Determine the (X, Y) coordinate at the center of the cell enclosing the given text.  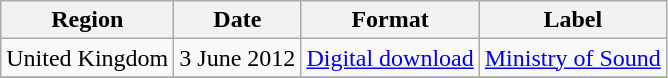
Digital download (390, 58)
Label (572, 20)
Region (88, 20)
3 June 2012 (238, 58)
Format (390, 20)
Ministry of Sound (572, 58)
Date (238, 20)
United Kingdom (88, 58)
